From the cell containing the given text, extract its center point as [x, y] coordinate. 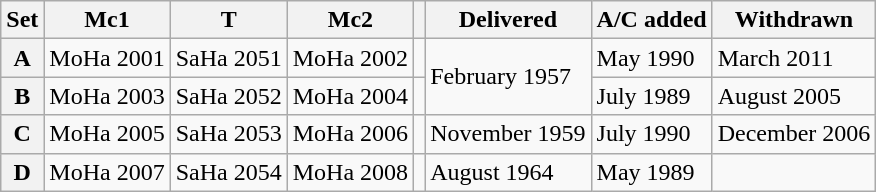
November 1959 [508, 134]
July 1990 [652, 134]
Withdrawn [794, 20]
July 1989 [652, 96]
MoHa 2004 [350, 96]
March 2011 [794, 58]
MoHa 2001 [107, 58]
SaHa 2052 [228, 96]
MoHa 2002 [350, 58]
A/C added [652, 20]
MoHa 2007 [107, 172]
Set [22, 20]
August 2005 [794, 96]
SaHa 2054 [228, 172]
MoHa 2003 [107, 96]
MoHa 2005 [107, 134]
SaHa 2051 [228, 58]
August 1964 [508, 172]
MoHa 2008 [350, 172]
SaHa 2053 [228, 134]
May 1989 [652, 172]
T [228, 20]
December 2006 [794, 134]
Delivered [508, 20]
February 1957 [508, 77]
Mc2 [350, 20]
A [22, 58]
C [22, 134]
May 1990 [652, 58]
D [22, 172]
MoHa 2006 [350, 134]
B [22, 96]
Mc1 [107, 20]
